Capture the cell that displays the provided text and extract its (x, y) central coordinate. 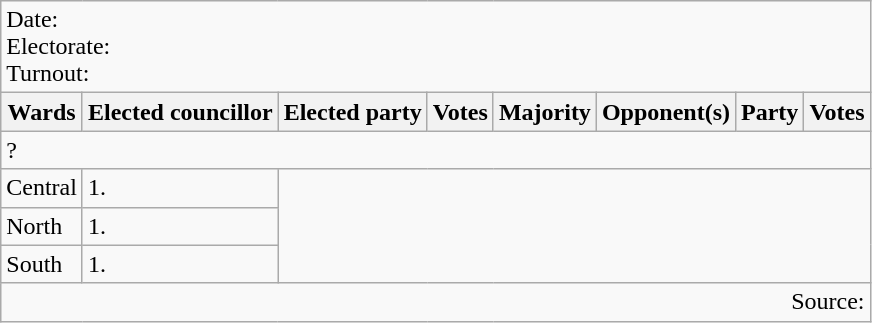
Wards (42, 112)
Party (770, 112)
Opponent(s) (666, 112)
Elected councillor (180, 112)
? (436, 150)
Source: (436, 302)
Majority (544, 112)
Elected party (352, 112)
Central (42, 188)
Date: Electorate: Turnout: (436, 47)
South (42, 264)
North (42, 226)
